Output the (X, Y) coordinate of the center of the cell containing the given text.  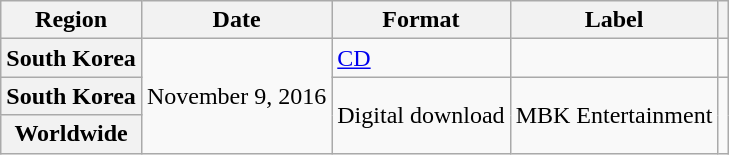
MBK Entertainment (614, 115)
November 9, 2016 (236, 96)
Worldwide (72, 134)
Digital download (421, 115)
Format (421, 20)
Date (236, 20)
Label (614, 20)
CD (421, 58)
Region (72, 20)
